For the text-containing cell, return its midpoint in [x, y] coordinate format. 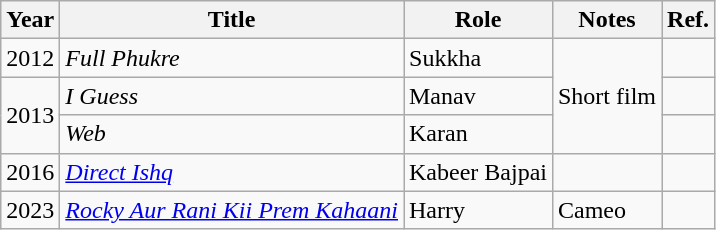
Ref. [688, 20]
2016 [30, 172]
Cameo [606, 210]
Harry [478, 210]
2013 [30, 115]
Year [30, 20]
Kabeer Bajpai [478, 172]
Notes [606, 20]
Rocky Aur Rani Kii Prem Kahaani [232, 210]
Web [232, 134]
I Guess [232, 96]
Sukkha [478, 58]
2023 [30, 210]
Direct Ishq [232, 172]
Role [478, 20]
Karan [478, 134]
2012 [30, 58]
Short film [606, 96]
Full Phukre [232, 58]
Manav [478, 96]
Title [232, 20]
